Identify which cell holds the provided text, then report its (x, y) central coordinate. 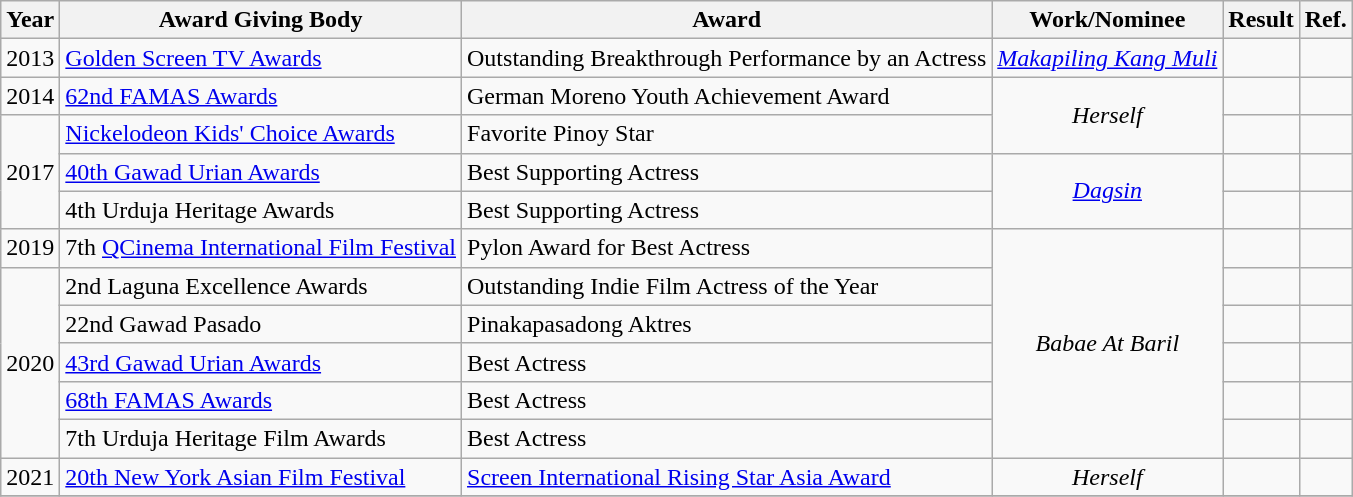
Babae At Baril (1108, 343)
Golden Screen TV Awards (261, 58)
Favorite Pinoy Star (727, 134)
Dagsin (1108, 191)
Award (727, 20)
2019 (30, 248)
Year (30, 20)
Pinakapasadong Aktres (727, 324)
2021 (30, 477)
2014 (30, 96)
Outstanding Breakthrough Performance by an Actress (727, 58)
Ref. (1326, 20)
2nd Laguna Excellence Awards (261, 286)
German Moreno Youth Achievement Award (727, 96)
22nd Gawad Pasado (261, 324)
Screen International Rising Star Asia Award (727, 477)
Pylon Award for Best Actress (727, 248)
2013 (30, 58)
2020 (30, 362)
Work/Nominee (1108, 20)
40th Gawad Urian Awards (261, 172)
7th Urduja Heritage Film Awards (261, 438)
Result (1261, 20)
20th New York Asian Film Festival (261, 477)
Nickelodeon Kids' Choice Awards (261, 134)
7th QCinema International Film Festival (261, 248)
Makapiling Kang Muli (1108, 58)
4th Urduja Heritage Awards (261, 210)
2017 (30, 172)
Award Giving Body (261, 20)
43rd Gawad Urian Awards (261, 362)
68th FAMAS Awards (261, 400)
Outstanding Indie Film Actress of the Year (727, 286)
62nd FAMAS Awards (261, 96)
